Return (X, Y) of the center of cell containing provided text 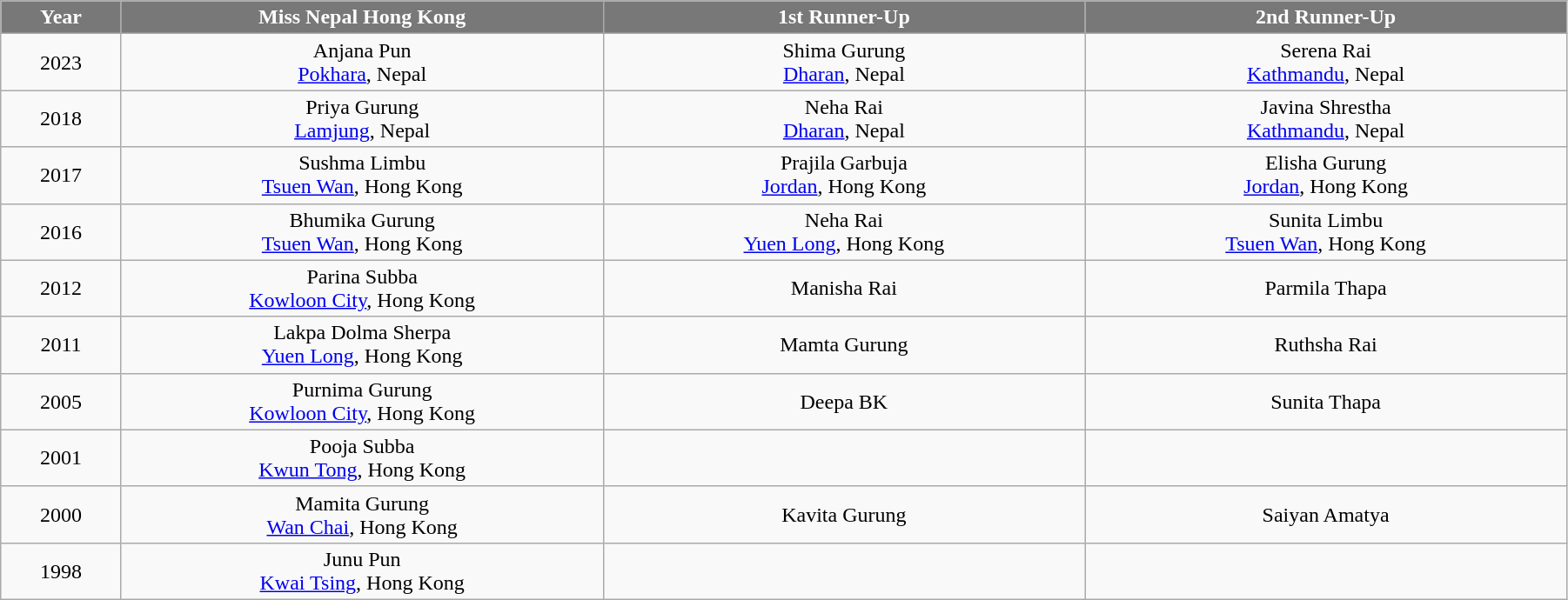
2023 (61, 63)
Junu Pun Kwai Tsing, Hong Kong (362, 570)
Parmila Thapa (1326, 289)
Parina Subba Kowloon City, Hong Kong (362, 289)
Purnima Gurung Kowloon City, Hong Kong (362, 402)
Sushma Limbu Tsuen Wan, Hong Kong (362, 176)
Javina Shrestha Kathmandu, Nepal (1326, 118)
2016 (61, 231)
Sunita Limbu Tsuen Wan, Hong Kong (1326, 231)
Manisha Rai (844, 289)
2012 (61, 289)
Neha Rai Yuen Long, Hong Kong (844, 231)
Bhumika Gurung Tsuen Wan, Hong Kong (362, 231)
Kavita Gurung (844, 515)
Mamita Gurung Wan Chai, Hong Kong (362, 515)
Priya Gurung Lamjung, Nepal (362, 118)
2011 (61, 344)
Neha Rai Dharan, Nepal (844, 118)
2018 (61, 118)
2001 (61, 457)
Mamta Gurung (844, 344)
2nd Runner-Up (1326, 17)
Deepa BK (844, 402)
2000 (61, 515)
1st Runner-Up (844, 17)
Pooja Subba Kwun Tong, Hong Kong (362, 457)
Miss Nepal Hong Kong (362, 17)
Prajila Garbuja Jordan, Hong Kong (844, 176)
Elisha Gurung Jordan, Hong Kong (1326, 176)
2017 (61, 176)
Anjana Pun Pokhara, Nepal (362, 63)
Sunita Thapa (1326, 402)
Shima Gurung Dharan, Nepal (844, 63)
2005 (61, 402)
Serena Rai Kathmandu, Nepal (1326, 63)
Year (61, 17)
Ruthsha Rai (1326, 344)
1998 (61, 570)
Lakpa Dolma Sherpa Yuen Long, Hong Kong (362, 344)
Saiyan Amatya (1326, 515)
